Provide the [x, y] coordinate of the cell's center where the given text is located.  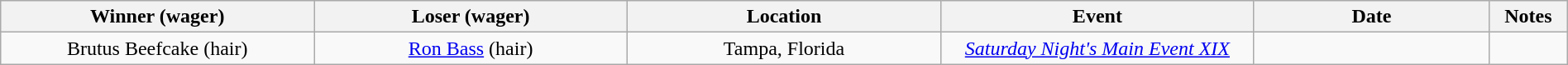
Ron Bass (hair) [471, 48]
Location [784, 17]
Brutus Beefcake (hair) [157, 48]
Notes [1528, 17]
Winner (wager) [157, 17]
Event [1097, 17]
Saturday Night's Main Event XIX [1097, 48]
Loser (wager) [471, 17]
Tampa, Florida [784, 48]
Date [1371, 17]
